Identify which cell holds the provided text, then report its [x, y] central coordinate. 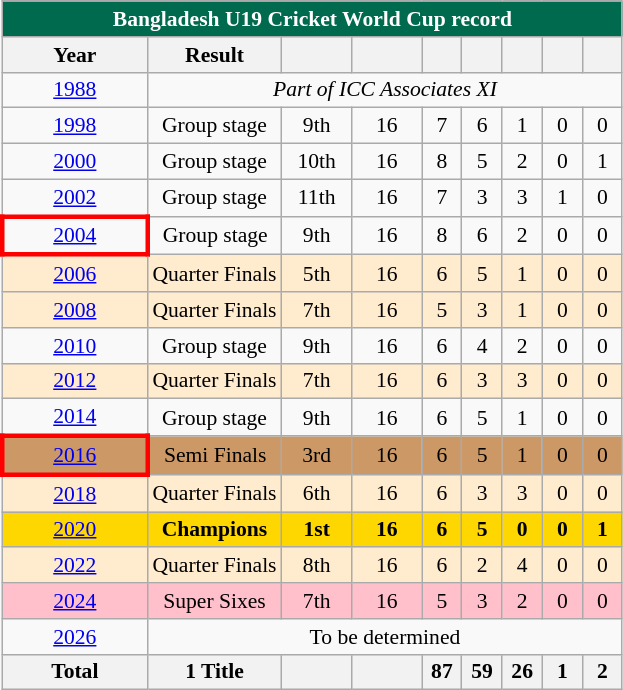
87 [442, 672]
2008 [74, 310]
Total [74, 672]
Year [74, 55]
2000 [74, 162]
Champions [214, 530]
2002 [74, 198]
59 [482, 672]
11th [317, 198]
Result [214, 55]
1st [317, 530]
1988 [74, 90]
2024 [74, 601]
1998 [74, 126]
Super Sixes [214, 601]
1 Title [214, 672]
2022 [74, 566]
2006 [74, 274]
2012 [74, 381]
26 [522, 672]
2026 [74, 637]
2020 [74, 530]
Part of ICC Associates XI [384, 90]
2016 [74, 456]
10th [317, 162]
2018 [74, 494]
Semi Finals [214, 456]
2014 [74, 418]
Bangladesh U19 Cricket World Cup record [312, 19]
2010 [74, 346]
8th [317, 566]
2004 [74, 236]
5th [317, 274]
6th [317, 494]
3rd [317, 456]
To be determined [384, 637]
